Identify which cell holds the provided text, then report its [X, Y] central coordinate. 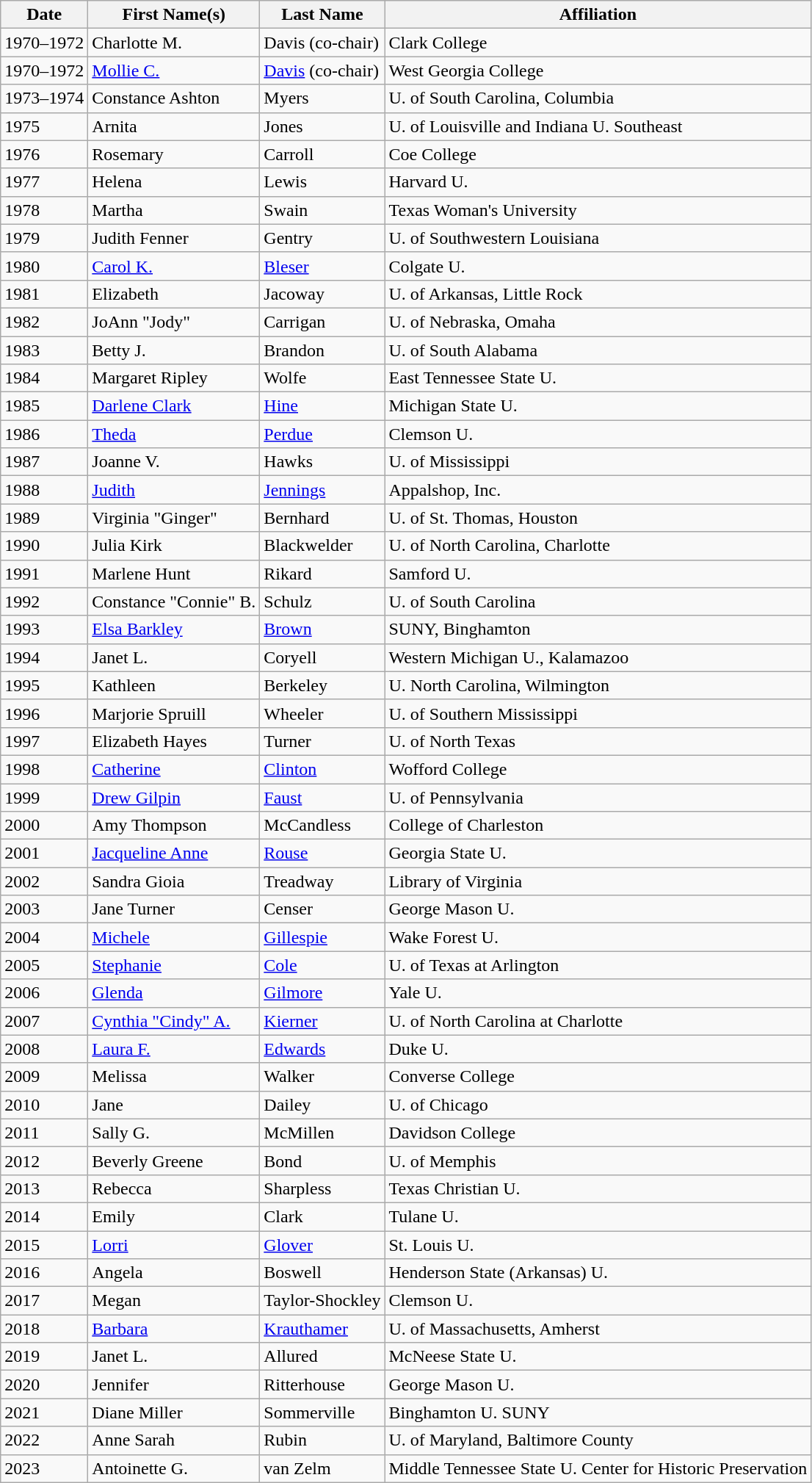
1987 [44, 462]
2008 [44, 1049]
Clark [322, 1216]
Colgate U. [598, 266]
Constance Ashton [174, 98]
Converse College [598, 1077]
St. Louis U. [598, 1245]
Affiliation [598, 15]
2001 [44, 854]
Georgia State U. [598, 854]
McMillen [322, 1133]
2016 [44, 1273]
2020 [44, 1385]
Binghamton U. SUNY [598, 1412]
Stephanie [174, 965]
1976 [44, 154]
1995 [44, 685]
2003 [44, 909]
Elsa Barkley [174, 629]
Tulane U. [598, 1216]
1990 [44, 546]
Carol K. [174, 266]
Beverly Greene [174, 1161]
Sally G. [174, 1133]
Virginia "Ginger" [174, 518]
Margaret Ripley [174, 378]
Sharpless [322, 1188]
Western Michigan U., Kalamazoo [598, 657]
Library of Virginia [598, 881]
2023 [44, 1468]
Michele [174, 937]
Walker [322, 1077]
Drew Gilpin [174, 797]
Treadway [322, 881]
1998 [44, 769]
Martha [174, 210]
1981 [44, 294]
Darlene Clark [174, 406]
1988 [44, 490]
Lewis [322, 182]
Bleser [322, 266]
Ritterhouse [322, 1385]
West Georgia College [598, 71]
Joanne V. [174, 462]
Marlene Hunt [174, 574]
Wofford College [598, 769]
Betty J. [174, 350]
2004 [44, 937]
Middle Tennessee State U. Center for Historic Preservation [598, 1468]
Perdue [322, 434]
1993 [44, 629]
Taylor-Shockley [322, 1301]
Sommerville [322, 1412]
Wolfe [322, 378]
1996 [44, 713]
Emily [174, 1216]
Bernhard [322, 518]
2019 [44, 1357]
McCandless [322, 826]
1980 [44, 266]
Allured [322, 1357]
Swain [322, 210]
Hine [322, 406]
Lorri [174, 1245]
Gilmore [322, 993]
U. of Maryland, Baltimore County [598, 1440]
U. of South Alabama [598, 350]
Appalshop, Inc. [598, 490]
1986 [44, 434]
Wheeler [322, 713]
Helena [174, 182]
U. of Louisville and Indiana U. Southeast [598, 126]
Samford U. [598, 574]
Michigan State U. [598, 406]
Cole [322, 965]
1985 [44, 406]
Coe College [598, 154]
U. of Pennsylvania [598, 797]
Catherine [174, 769]
U. of North Carolina, Charlotte [598, 546]
Laura F. [174, 1049]
Amy Thompson [174, 826]
U. of St. Thomas, Houston [598, 518]
Glover [322, 1245]
Brandon [322, 350]
U. of Southwestern Louisiana [598, 238]
Jane [174, 1105]
Faust [322, 797]
Diane Miller [174, 1412]
Jennifer [174, 1385]
U. of Nebraska, Omaha [598, 322]
2006 [44, 993]
Henderson State (Arkansas) U. [598, 1273]
Constance "Connie" B. [174, 602]
2005 [44, 965]
Melissa [174, 1077]
Kierner [322, 1021]
Jones [322, 126]
Carrigan [322, 322]
U. of Texas at Arlington [598, 965]
McNeese State U. [598, 1357]
Rubin [322, 1440]
U. North Carolina, Wilmington [598, 685]
Rouse [322, 854]
U. of South Carolina [598, 602]
2000 [44, 826]
1978 [44, 210]
2007 [44, 1021]
Coryell [322, 657]
Charlotte M. [174, 43]
Hawks [322, 462]
Judith [174, 490]
2009 [44, 1077]
First Name(s) [174, 15]
2015 [44, 1245]
Jennings [322, 490]
Jacoway [322, 294]
College of Charleston [598, 826]
Judith Fenner [174, 238]
Clinton [322, 769]
Schulz [322, 602]
1994 [44, 657]
Angela [174, 1273]
U. of North Carolina at Charlotte [598, 1021]
Antoinette G. [174, 1468]
Elizabeth [174, 294]
Boswell [322, 1273]
Wake Forest U. [598, 937]
Texas Christian U. [598, 1188]
East Tennessee State U. [598, 378]
Turner [322, 741]
Krauthamer [322, 1329]
Rebecca [174, 1188]
Arnita [174, 126]
1973–1974 [44, 98]
Brown [322, 629]
Davidson College [598, 1133]
1984 [44, 378]
Blackwelder [322, 546]
2002 [44, 881]
Sandra Gioia [174, 881]
Berkeley [322, 685]
Anne Sarah [174, 1440]
1982 [44, 322]
2014 [44, 1216]
U. of Memphis [598, 1161]
1975 [44, 126]
1977 [44, 182]
Barbara [174, 1329]
1991 [44, 574]
Julia Kirk [174, 546]
Marjorie Spruill [174, 713]
Yale U. [598, 993]
JoAnn "Jody" [174, 322]
U. of Mississippi [598, 462]
Rikard [322, 574]
Jane Turner [174, 909]
U. of Arkansas, Little Rock [598, 294]
Last Name [322, 15]
U. of Chicago [598, 1105]
2011 [44, 1133]
Gentry [322, 238]
1992 [44, 602]
U. of Massachusetts, Amherst [598, 1329]
Rosemary [174, 154]
1983 [44, 350]
2010 [44, 1105]
Duke U. [598, 1049]
1999 [44, 797]
U. of Southern Mississippi [598, 713]
Kathleen [174, 685]
Edwards [322, 1049]
1989 [44, 518]
1997 [44, 741]
Megan [174, 1301]
Elizabeth Hayes [174, 741]
SUNY, Binghamton [598, 629]
Bond [322, 1161]
Dailey [322, 1105]
Jacqueline Anne [174, 854]
2018 [44, 1329]
Texas Woman's University [598, 210]
van Zelm [322, 1468]
Theda [174, 434]
2021 [44, 1412]
Gillespie [322, 937]
U. of South Carolina, Columbia [598, 98]
2017 [44, 1301]
Censer [322, 909]
2022 [44, 1440]
2012 [44, 1161]
Mollie C. [174, 71]
Cynthia "Cindy" A. [174, 1021]
Clark College [598, 43]
Myers [322, 98]
Glenda [174, 993]
Carroll [322, 154]
1979 [44, 238]
Date [44, 15]
Harvard U. [598, 182]
2013 [44, 1188]
U. of North Texas [598, 741]
